Return the [X, Y] coordinate for the center point of the cell that contains the specified text.  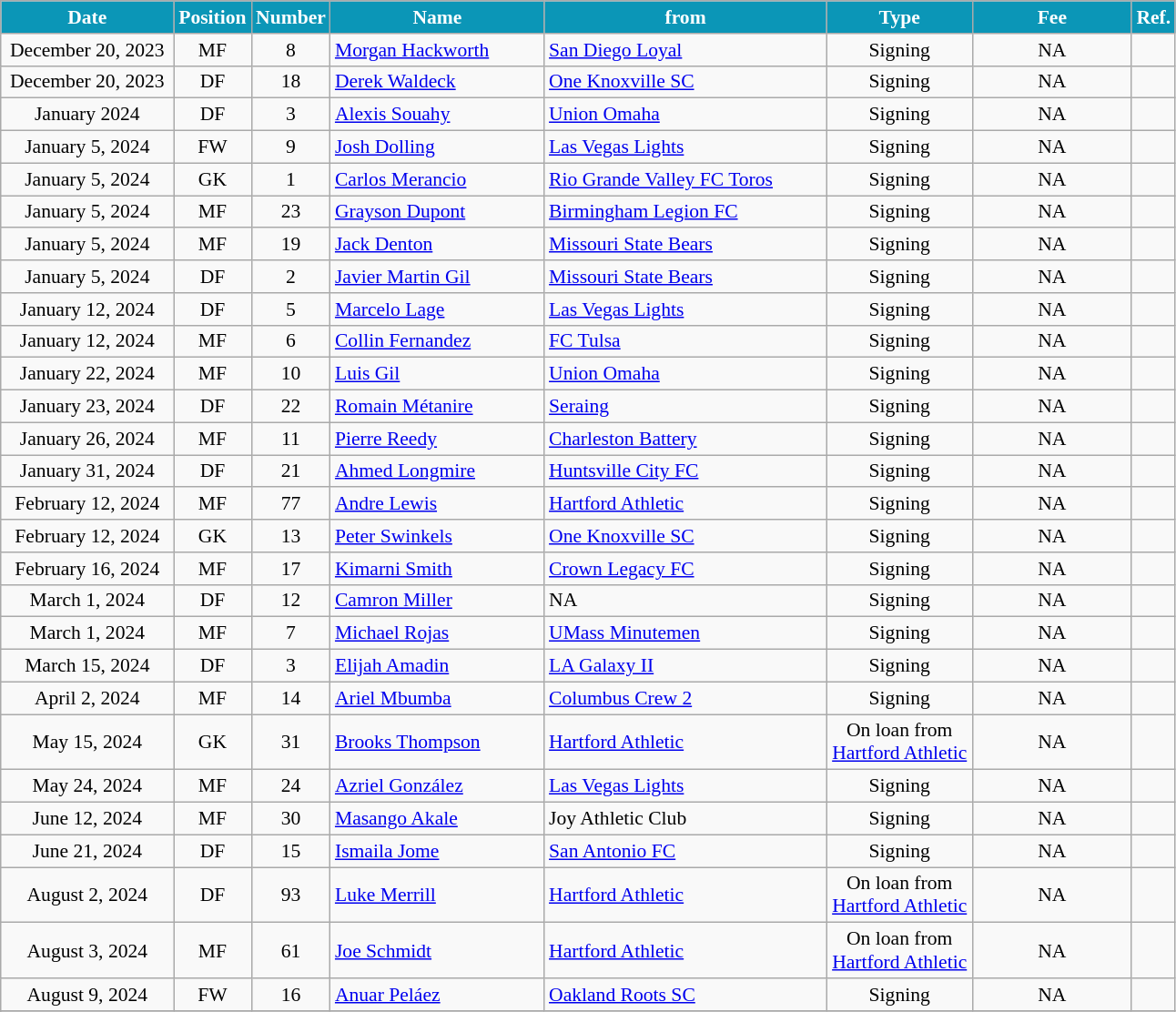
Ariel Mbumba [437, 698]
Oakland Roots SC [685, 995]
Masango Akale [437, 819]
15 [291, 851]
January 23, 2024 [87, 407]
San Diego Loyal [685, 50]
March 15, 2024 [87, 666]
from [685, 17]
Elijah Amadin [437, 666]
17 [291, 569]
Charleston Battery [685, 439]
Rio Grande Valley FC Toros [685, 179]
16 [291, 995]
Andre Lewis [437, 504]
30 [291, 819]
Fee [1052, 17]
Crown Legacy FC [685, 569]
Position [213, 17]
Alexis Souahy [437, 115]
Romain Métanire [437, 407]
19 [291, 245]
August 2, 2024 [87, 896]
Joe Schmidt [437, 950]
8 [291, 50]
23 [291, 212]
18 [291, 82]
Luke Merrill [437, 896]
Ref. [1153, 17]
Peter Swinkels [437, 536]
10 [291, 374]
31 [291, 743]
August 3, 2024 [87, 950]
Number [291, 17]
14 [291, 698]
June 21, 2024 [87, 851]
January 26, 2024 [87, 439]
9 [291, 147]
22 [291, 407]
Morgan Hackworth [437, 50]
June 12, 2024 [87, 819]
Huntsville City FC [685, 471]
21 [291, 471]
Seraing [685, 407]
Joy Athletic Club [685, 819]
January 31, 2024 [87, 471]
Marcelo Lage [437, 309]
UMass Minutemen [685, 633]
Javier Martin Gil [437, 277]
Michael Rojas [437, 633]
May 15, 2024 [87, 743]
Birmingham Legion FC [685, 212]
2 [291, 277]
11 [291, 439]
Grayson Dupont [437, 212]
77 [291, 504]
61 [291, 950]
Josh Dolling [437, 147]
Anuar Peláez [437, 995]
13 [291, 536]
Columbus Crew 2 [685, 698]
Date [87, 17]
Brooks Thompson [437, 743]
Name [437, 17]
May 24, 2024 [87, 786]
Derek Waldeck [437, 82]
January 2024 [87, 115]
Carlos Merancio [437, 179]
Type [899, 17]
FC Tulsa [685, 341]
January 22, 2024 [87, 374]
Camron Miller [437, 601]
Kimarni Smith [437, 569]
August 9, 2024 [87, 995]
24 [291, 786]
Azriel González [437, 786]
Ahmed Longmire [437, 471]
93 [291, 896]
LA Galaxy II [685, 666]
April 2, 2024 [87, 698]
Jack Denton [437, 245]
Collin Fernandez [437, 341]
6 [291, 341]
7 [291, 633]
1 [291, 179]
12 [291, 601]
Pierre Reedy [437, 439]
Ismaila Jome [437, 851]
Luis Gil [437, 374]
San Antonio FC [685, 851]
5 [291, 309]
February 16, 2024 [87, 569]
